Capture the cell that displays the provided text and extract its [x, y] central coordinate. 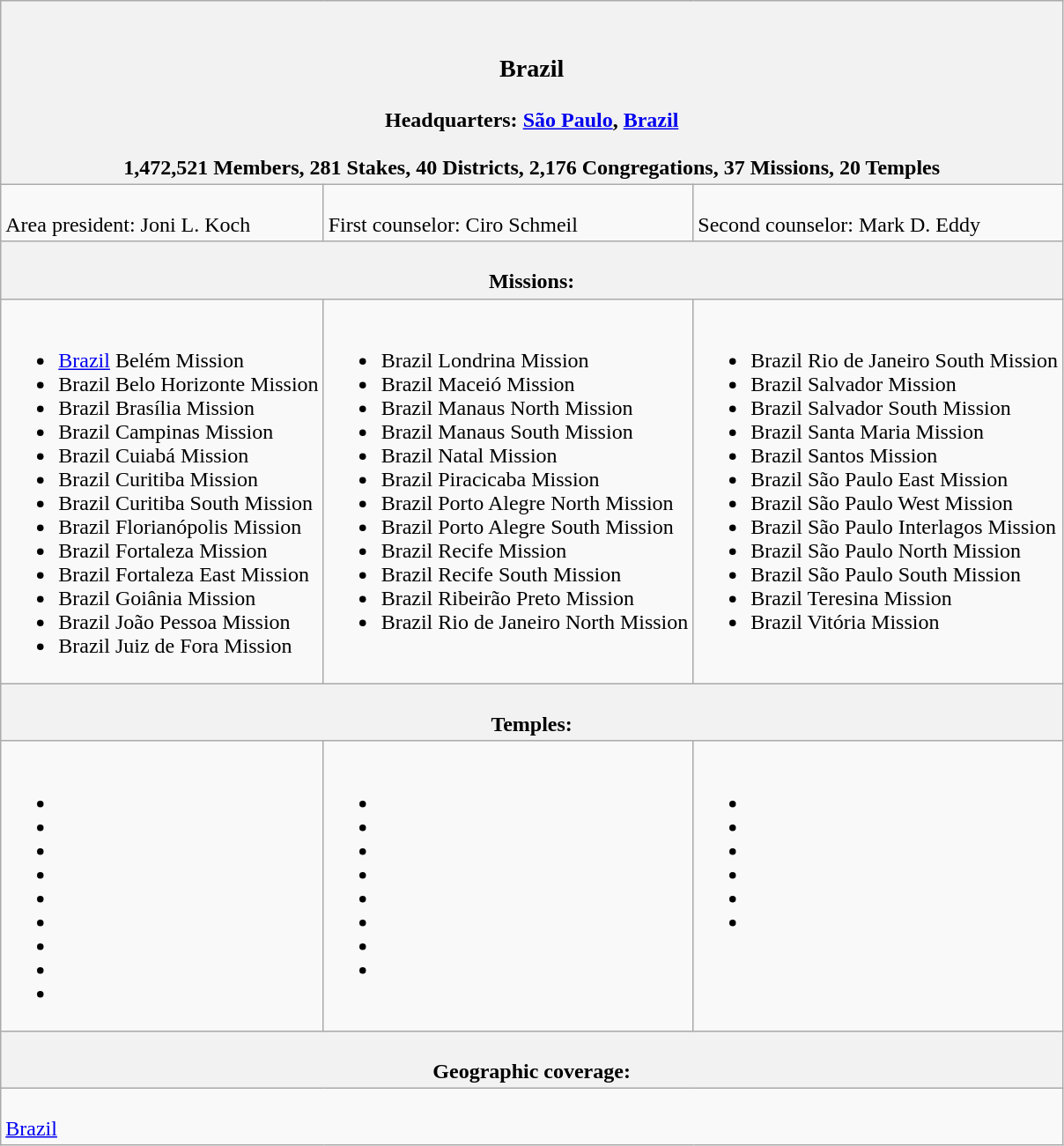
Brazil [532, 1117]
BrazilHeadquarters: São Paulo, Brazil1,472,521 Members, 281 Stakes, 40 Districts, 2,176 Congregations, 37 Missions, 20 Temples [532, 92]
Temples: [532, 712]
Second counselor: Mark D. Eddy [878, 213]
Missions: [532, 270]
First counselor: Ciro Schmeil [508, 213]
Area president: Joni L. Koch [162, 213]
Geographic coverage: [532, 1059]
